Identify which cell holds the provided text, then report its (X, Y) central coordinate. 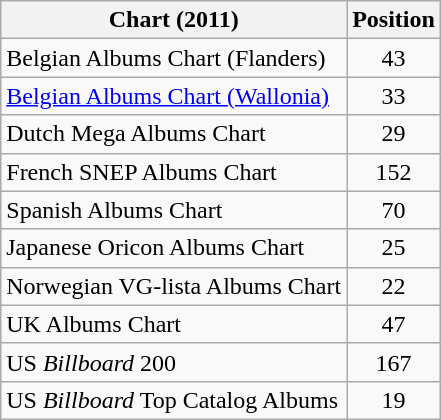
29 (394, 134)
33 (394, 96)
Japanese Oricon Albums Chart (174, 248)
Spanish Albums Chart (174, 210)
US Billboard 200 (174, 362)
152 (394, 172)
167 (394, 362)
French SNEP Albums Chart (174, 172)
19 (394, 400)
47 (394, 324)
25 (394, 248)
Position (394, 20)
Norwegian VG-lista Albums Chart (174, 286)
Belgian Albums Chart (Wallonia) (174, 96)
70 (394, 210)
Chart (2011) (174, 20)
UK Albums Chart (174, 324)
Dutch Mega Albums Chart (174, 134)
22 (394, 286)
43 (394, 58)
Belgian Albums Chart (Flanders) (174, 58)
US Billboard Top Catalog Albums (174, 400)
